Extract the (x, y) coordinate from the center of the cell holding the provided text.  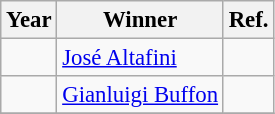
Gianluigi Buffon (140, 95)
José Altafini (140, 58)
Year (29, 20)
Winner (140, 20)
Ref. (248, 20)
